For the text-containing cell, return its midpoint in [x, y] coordinate format. 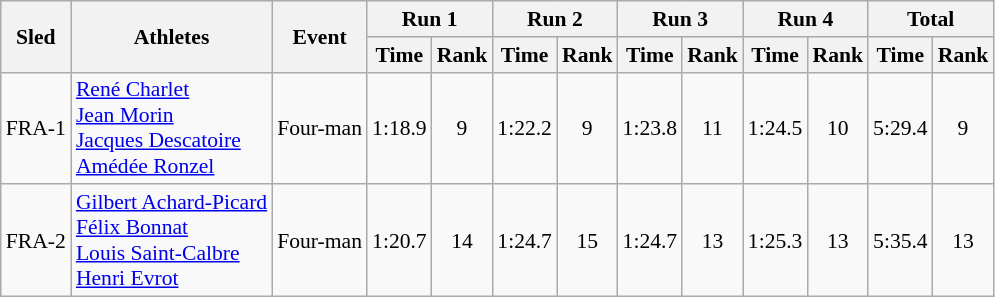
Run 1 [430, 19]
10 [838, 128]
Sled [36, 36]
Gilbert Achard-PicardFélix BonnatLouis Saint-CalbreHenri Evrot [172, 241]
1:20.7 [400, 241]
Total [930, 19]
5:35.4 [900, 241]
Run 2 [554, 19]
1:24.5 [776, 128]
11 [712, 128]
Run 3 [680, 19]
1:22.2 [524, 128]
Run 4 [806, 19]
14 [462, 241]
1:25.3 [776, 241]
5:29.4 [900, 128]
1:18.9 [400, 128]
FRA-2 [36, 241]
René CharletJean MorinJacques DescatoireAmédée Ronzel [172, 128]
15 [588, 241]
Athletes [172, 36]
1:23.8 [650, 128]
FRA-1 [36, 128]
Event [320, 36]
